Capture the cell that displays the provided text and extract its (x, y) central coordinate. 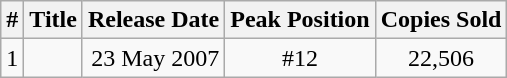
1 (12, 58)
22,506 (441, 58)
#12 (300, 58)
# (12, 20)
23 May 2007 (153, 58)
Release Date (153, 20)
Title (54, 20)
Copies Sold (441, 20)
Peak Position (300, 20)
